Pinpoint the cell where the given text exists, returning its [x, y] midpoint coordinate. 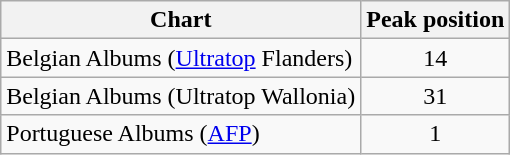
Peak position [436, 20]
Belgian Albums (Ultratop Wallonia) [181, 96]
14 [436, 58]
31 [436, 96]
Belgian Albums (Ultratop Flanders) [181, 58]
Chart [181, 20]
1 [436, 134]
Portuguese Albums (AFP) [181, 134]
